Detect which cell encompasses the target text, then output its [x, y] center coordinate. 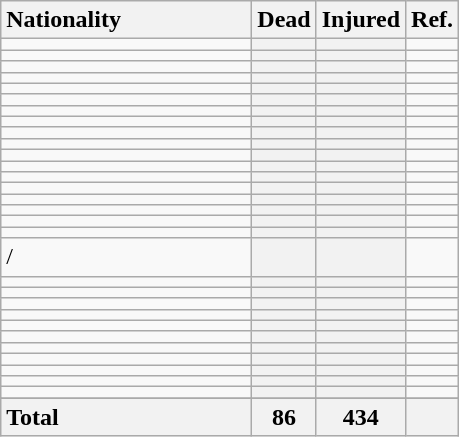
Dead [284, 20]
Injured [360, 20]
86 [284, 417]
/ [126, 257]
Nationality [126, 20]
434 [360, 417]
Ref. [432, 20]
Total [126, 417]
